Locate the cell with the specified text and output its [x, y] center coordinate. 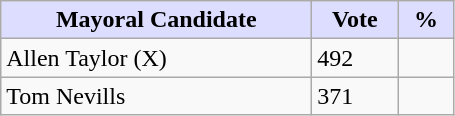
Allen Taylor (X) [156, 58]
Vote [355, 20]
Tom Nevills [156, 96]
Mayoral Candidate [156, 20]
% [426, 20]
371 [355, 96]
492 [355, 58]
